Locate the cell with the specified text and output its (X, Y) center coordinate. 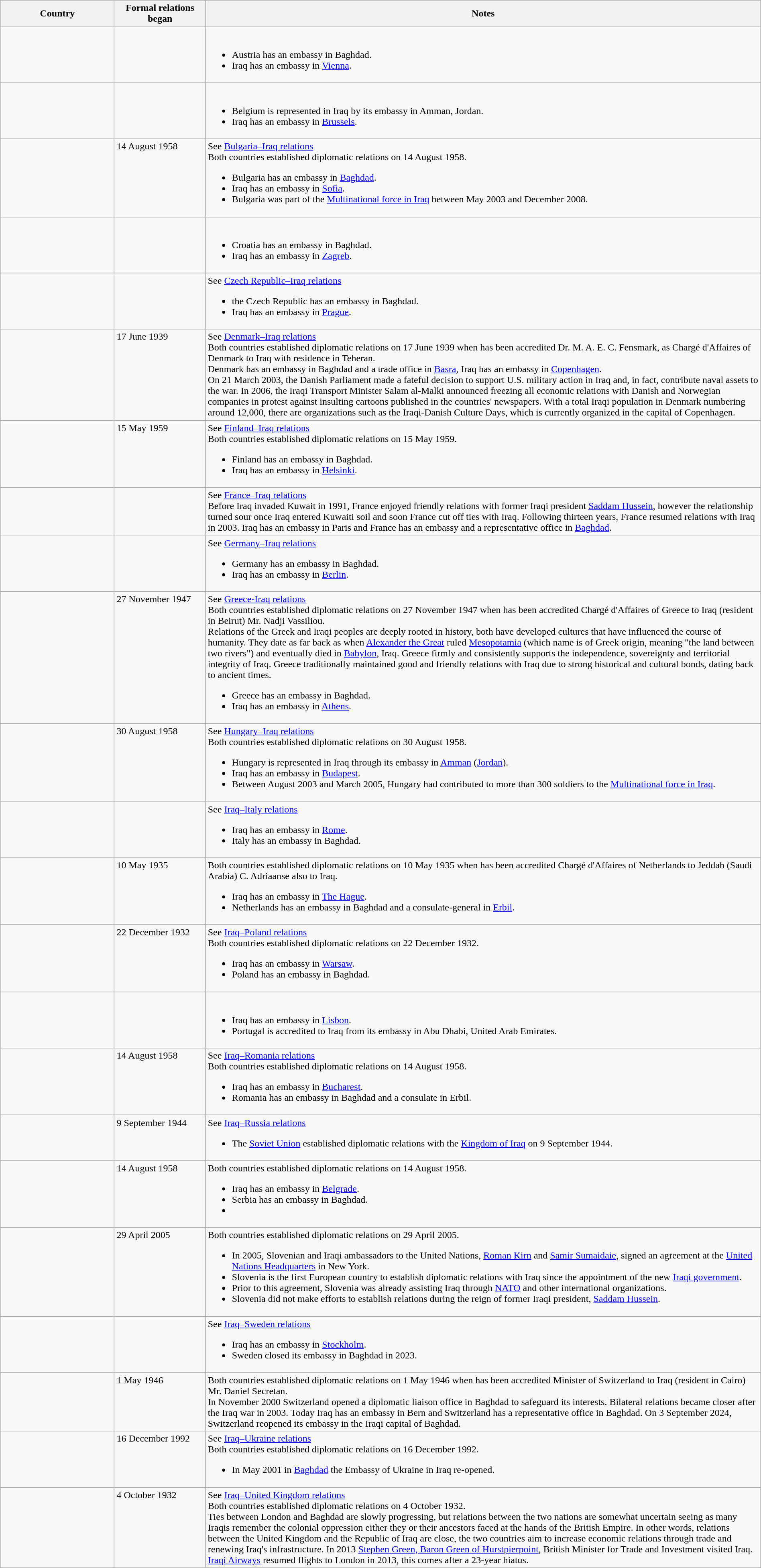
See Iraq–Russia relationsThe Soviet Union established diplomatic relations with the Kingdom of Iraq on 9 September 1944. (483, 1138)
Country (57, 14)
See Germany–Iraq relationsGermany has an embassy in Baghdad.Iraq has an embassy in Berlin. (483, 563)
4 October 1932 (160, 1527)
Both countries established diplomatic relations on 14 August 1958.Iraq has an embassy in Belgrade.Serbia has an embassy in Baghdad. (483, 1194)
1 May 1946 (160, 1402)
See Iraq–Italy relationsIraq has an embassy in Rome.Italy has an embassy in Baghdad. (483, 829)
27 November 1947 (160, 658)
17 June 1939 (160, 375)
30 August 1958 (160, 762)
Austria has an embassy in Baghdad.Iraq has an embassy in Vienna. (483, 55)
9 September 1944 (160, 1138)
10 May 1935 (160, 891)
Iraq has an embassy in Lisbon.Portugal is accredited to Iraq from its embassy in Abu Dhabi, United Arab Emirates. (483, 1020)
Notes (483, 14)
22 December 1932 (160, 959)
29 April 2005 (160, 1272)
See Czech Republic–Iraq relationsthe Czech Republic has an embassy in Baghdad.Iraq has an embassy in Prague. (483, 301)
Formal relations began (160, 14)
15 May 1959 (160, 454)
Croatia has an embassy in Baghdad.Iraq has an embassy in Zagreb. (483, 245)
Belgium is represented in Iraq by its embassy in Amman, Jordan.Iraq has an embassy in Brussels. (483, 111)
16 December 1992 (160, 1459)
See Iraq–Sweden relationsIraq has an embassy in Stockholm.Sweden closed its embassy in Baghdad in 2023. (483, 1344)
